Scan for the cell matching the given text and deliver its (x, y) coordinate at center. 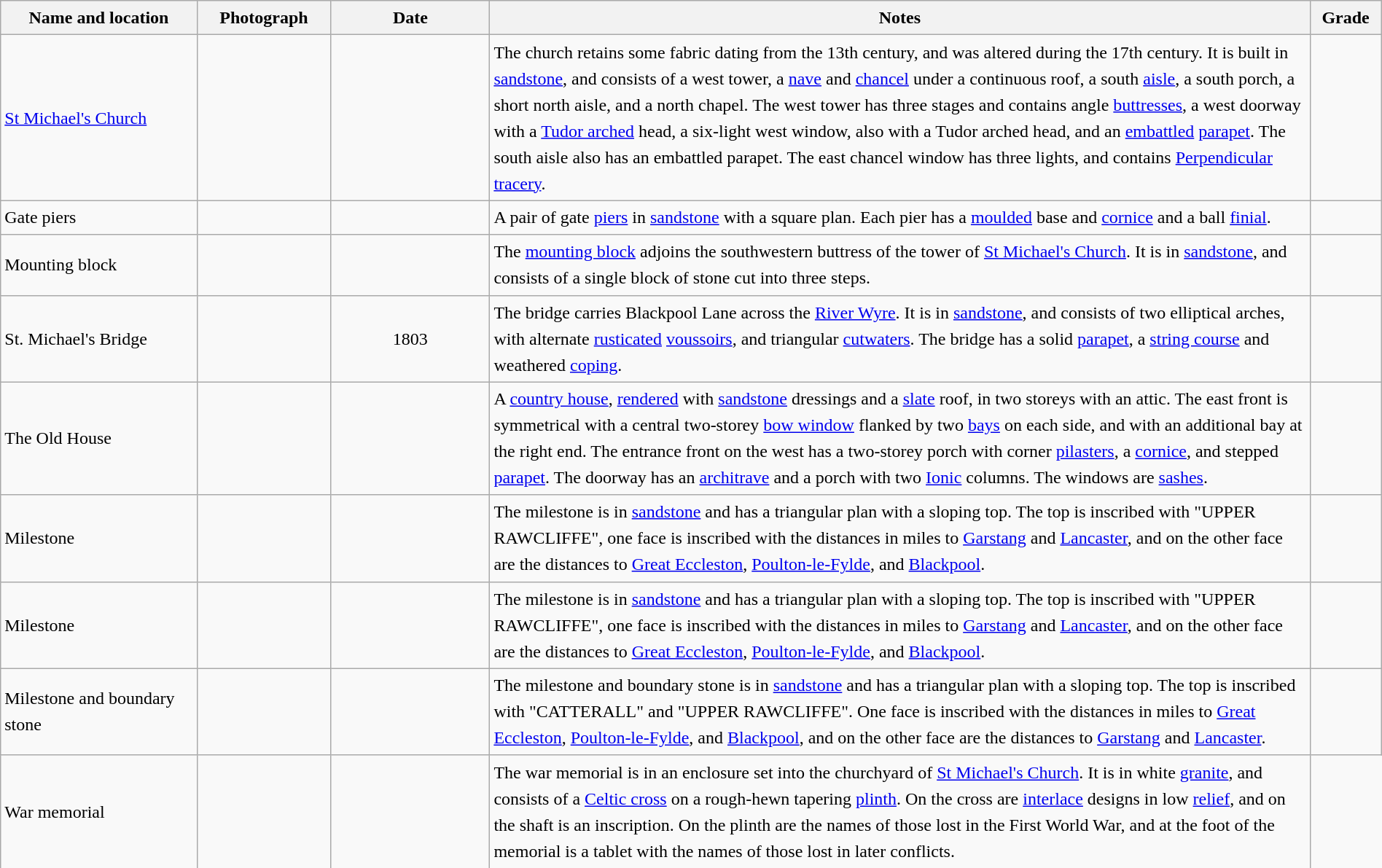
Notes (899, 17)
Gate piers (99, 217)
St Michael's Church (99, 118)
Photograph (264, 17)
Mounting block (99, 265)
Date (410, 17)
1803 (410, 338)
The Old House (99, 439)
A pair of gate piers in sandstone with a square plan. Each pier has a moulded base and cornice and a ball finial. (899, 217)
Name and location (99, 17)
St. Michael's Bridge (99, 338)
Milestone and boundary stone (99, 711)
Grade (1346, 17)
War memorial (99, 812)
